From the cell containing the given text, extract its center point as (x, y) coordinate. 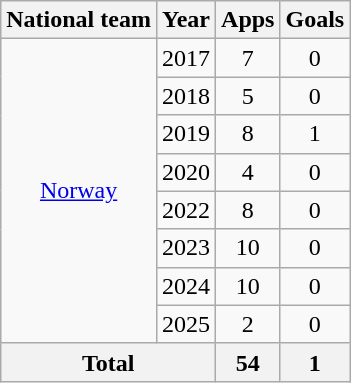
Norway (79, 191)
4 (248, 172)
2017 (186, 58)
2024 (186, 286)
54 (248, 362)
Apps (248, 20)
Total (108, 362)
2023 (186, 248)
5 (248, 96)
Year (186, 20)
2022 (186, 210)
2 (248, 324)
2019 (186, 134)
2025 (186, 324)
7 (248, 58)
Goals (315, 20)
National team (79, 20)
2018 (186, 96)
2020 (186, 172)
